Output the (x, y) coordinate of the center of the cell containing the given text.  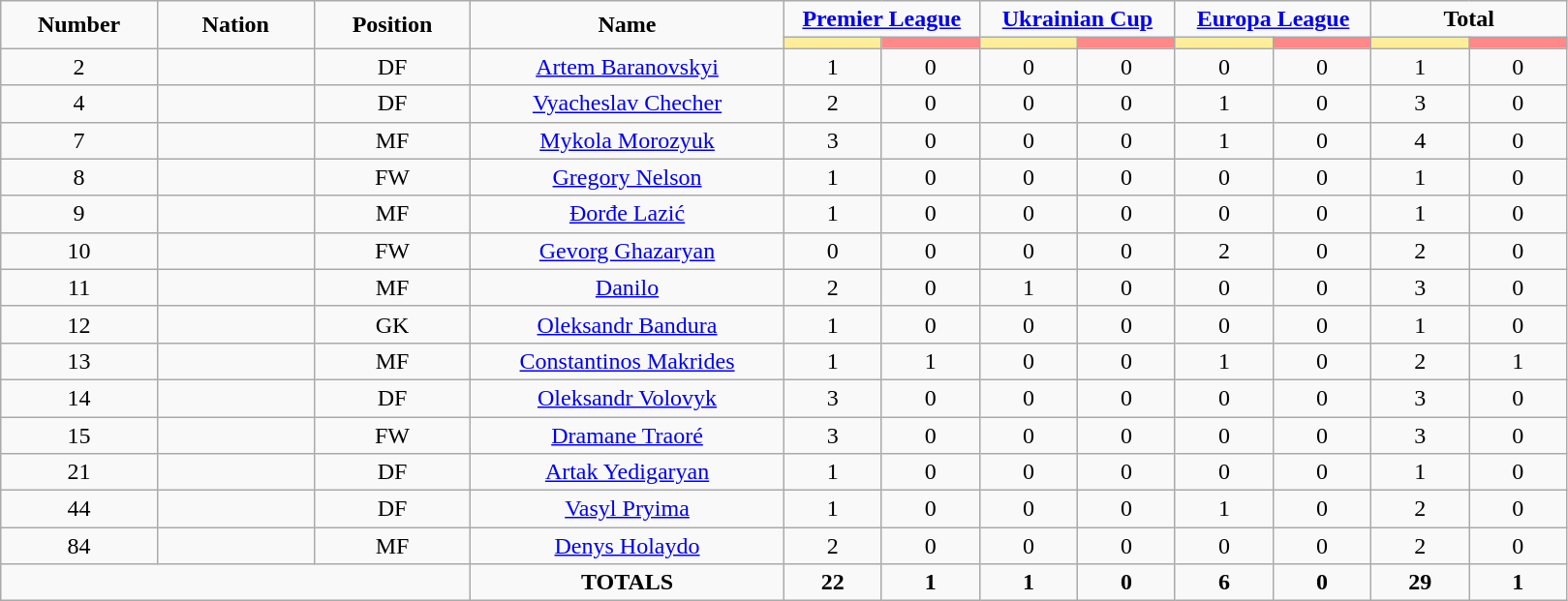
Gregory Nelson (628, 177)
15 (79, 435)
14 (79, 398)
Vyacheslav Checher (628, 104)
6 (1224, 583)
Constantinos Makrides (628, 361)
10 (79, 251)
GK (392, 324)
Ukrainian Cup (1077, 19)
Artak Yedigaryan (628, 472)
Vasyl Pryima (628, 509)
12 (79, 324)
Denys Holaydo (628, 546)
Position (392, 25)
9 (79, 214)
11 (79, 287)
Oleksandr Volovyk (628, 398)
Name (628, 25)
Nation (235, 25)
Gevorg Ghazaryan (628, 251)
Dramane Traoré (628, 435)
8 (79, 177)
Europa League (1273, 19)
Number (79, 25)
21 (79, 472)
29 (1420, 583)
44 (79, 509)
7 (79, 140)
Total (1469, 19)
Oleksandr Bandura (628, 324)
Danilo (628, 287)
Đorđe Lazić (628, 214)
Artem Baranovskyi (628, 67)
TOTALS (628, 583)
Premier League (881, 19)
13 (79, 361)
Mykola Morozyuk (628, 140)
84 (79, 546)
22 (833, 583)
